Scan for the cell matching the given text and deliver its (x, y) coordinate at center. 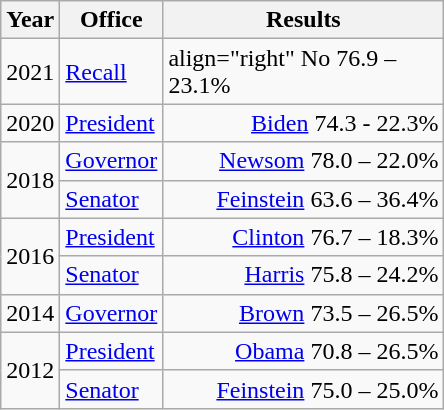
Feinstein 75.0 – 25.0% (304, 389)
Year (30, 20)
align="right" No 76.9 – 23.1% (304, 72)
Results (304, 20)
2012 (30, 370)
2014 (30, 313)
Newsom 78.0 – 22.0% (304, 161)
Harris 75.8 – 24.2% (304, 275)
2018 (30, 180)
Brown 73.5 – 26.5% (304, 313)
Feinstein 63.6 – 36.4% (304, 199)
Recall (112, 72)
2016 (30, 256)
Clinton 76.7 – 18.3% (304, 237)
Office (112, 20)
2021 (30, 72)
Biden 74.3 - 22.3% (304, 123)
Obama 70.8 – 26.5% (304, 351)
2020 (30, 123)
